Locate the cell with the specified text and output its (x, y) center coordinate. 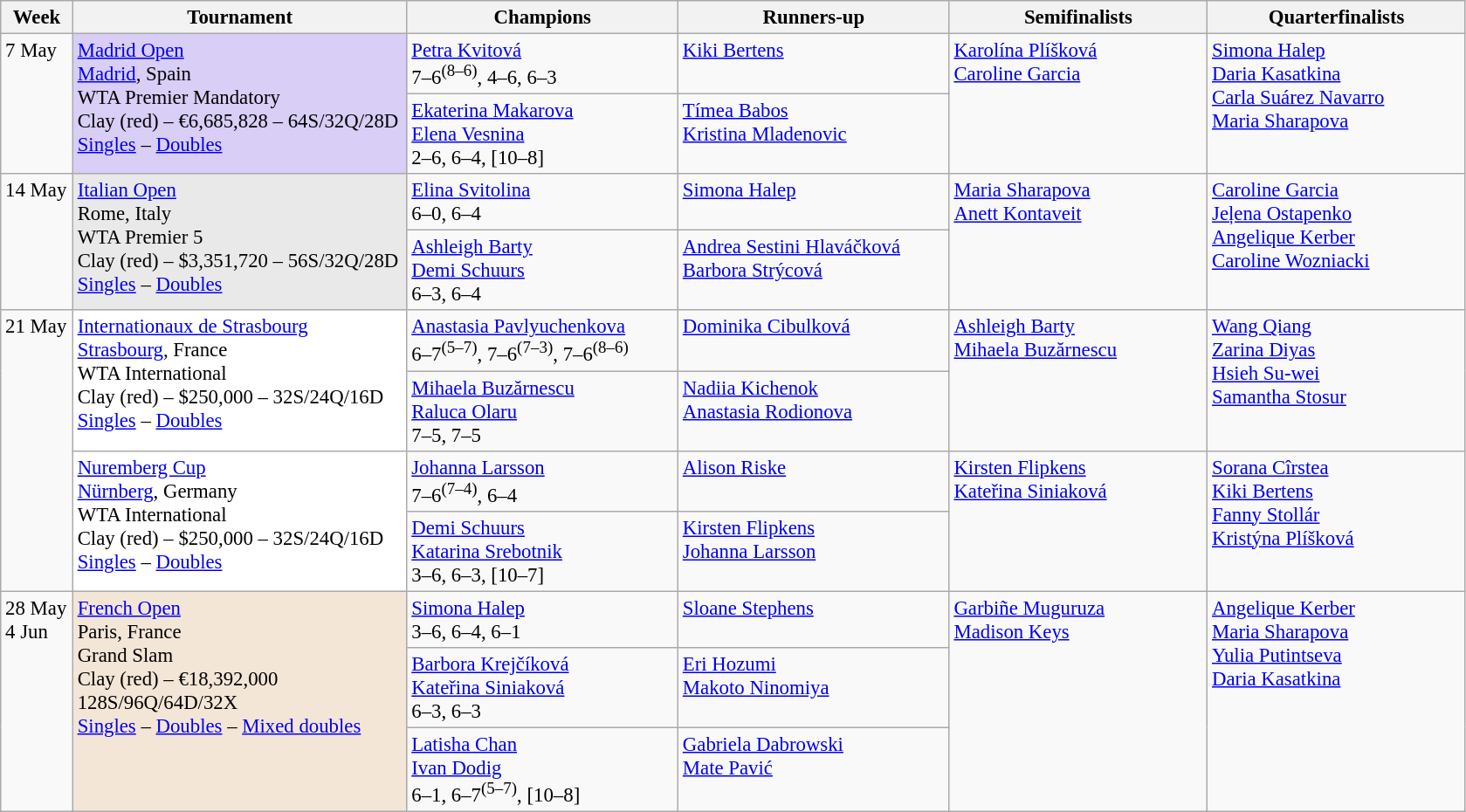
Kirsten Flipkens Johanna Larsson (814, 551)
Quarterfinalists (1337, 17)
Runners-up (814, 17)
28 May 4 Jun (37, 701)
Ashleigh Barty Mihaela Buzărnescu (1078, 381)
Wang Qiang Zarina Diyas Hsieh Su-wei Samantha Stosur (1337, 381)
Caroline Garcia Jeļena Ostapenko Angelique Kerber Caroline Wozniacki (1337, 242)
Elina Svitolina 6–0, 6–4 (543, 203)
Nadiia Kichenok Anastasia Rodionova (814, 411)
Alison Riske (814, 480)
Barbora Krejčíková Kateřina Siniaková 6–3, 6–3 (543, 688)
Eri Hozumi Makoto Ninomiya (814, 688)
14 May (37, 242)
Maria Sharapova Anett Kontaveit (1078, 242)
Simona Halep 3–6, 6–4, 6–1 (543, 620)
Simona Halep Daria Kasatkina Carla Suárez Navarro Maria Sharapova (1337, 105)
Kirsten Flipkens Kateřina Siniaková (1078, 520)
Ashleigh Barty Demi Schuurs 6–3, 6–4 (543, 271)
Petra Kvitová 7–6(8–6), 4–6, 6–3 (543, 65)
Madrid Open Madrid, Spain WTA Premier Mandatory Clay (red) – €6,685,828 – 64S/32Q/28D Singles – Doubles (239, 105)
Champions (543, 17)
Andrea Sestini Hlaváčková Barbora Strýcová (814, 271)
Week (37, 17)
Nuremberg Cup Nürnberg, GermanyWTA InternationalClay (red) – $250,000 – 32S/24Q/16DSingles – Doubles (239, 520)
Internationaux de Strasbourg Strasbourg, FranceWTA InternationalClay (red) – $250,000 – 32S/24Q/16DSingles – Doubles (239, 381)
Anastasia Pavlyuchenkova 6–7(5–7), 7–6(7–3), 7–6(8–6) (543, 341)
Tímea Babos Kristina Mladenovic (814, 134)
Gabriela Dabrowski Mate Pavić (814, 769)
Ekaterina Makarova Elena Vesnina 2–6, 6–4, [10–8] (543, 134)
Sorana Cîrstea Kiki Bertens Fanny Stollár Kristýna Plíšková (1337, 520)
Italian Open Rome, ItalyWTA Premier 5Clay (red) – $3,351,720 – 56S/32Q/28DSingles – Doubles (239, 242)
Kiki Bertens (814, 65)
Latisha Chan Ivan Dodig 6–1, 6–7(5–7), [10–8] (543, 769)
21 May (37, 451)
Demi Schuurs Katarina Srebotnik 3–6, 6–3, [10–7] (543, 551)
Sloane Stephens (814, 620)
Tournament (239, 17)
French Open Paris, FranceGrand SlamClay (red) – €18,392,000128S/96Q/64D/32XSingles – Doubles – Mixed doubles (239, 701)
Garbiñe Muguruza Madison Keys (1078, 701)
Semifinalists (1078, 17)
Dominika Cibulková (814, 341)
Mihaela Buzărnescu Raluca Olaru 7–5, 7–5 (543, 411)
Johanna Larsson 7–6(7–4), 6–4 (543, 480)
Simona Halep (814, 203)
Angelique Kerber Maria Sharapova Yulia Putintseva Daria Kasatkina (1337, 701)
7 May (37, 105)
Karolína Plíšková Caroline Garcia (1078, 105)
